Determine the (x, y) coordinate at the center of the cell enclosing the given text.  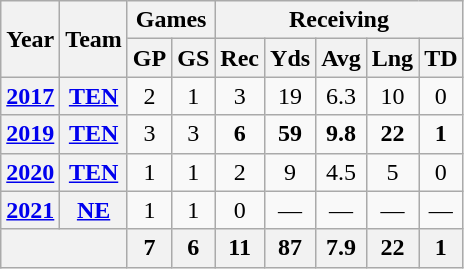
Lng (392, 58)
10 (392, 96)
7 (149, 248)
5 (392, 172)
9.8 (342, 134)
Team (94, 39)
6.3 (342, 96)
Receiving (339, 20)
4.5 (342, 172)
59 (290, 134)
Avg (342, 58)
Rec (240, 58)
19 (290, 96)
Games (170, 20)
11 (240, 248)
2021 (30, 210)
87 (290, 248)
TD (441, 58)
Year (30, 39)
7.9 (342, 248)
2019 (30, 134)
9 (290, 172)
2020 (30, 172)
GP (149, 58)
2017 (30, 96)
NE (94, 210)
GS (194, 58)
Yds (290, 58)
